Output the (X, Y) coordinate of the center of the cell containing the given text.  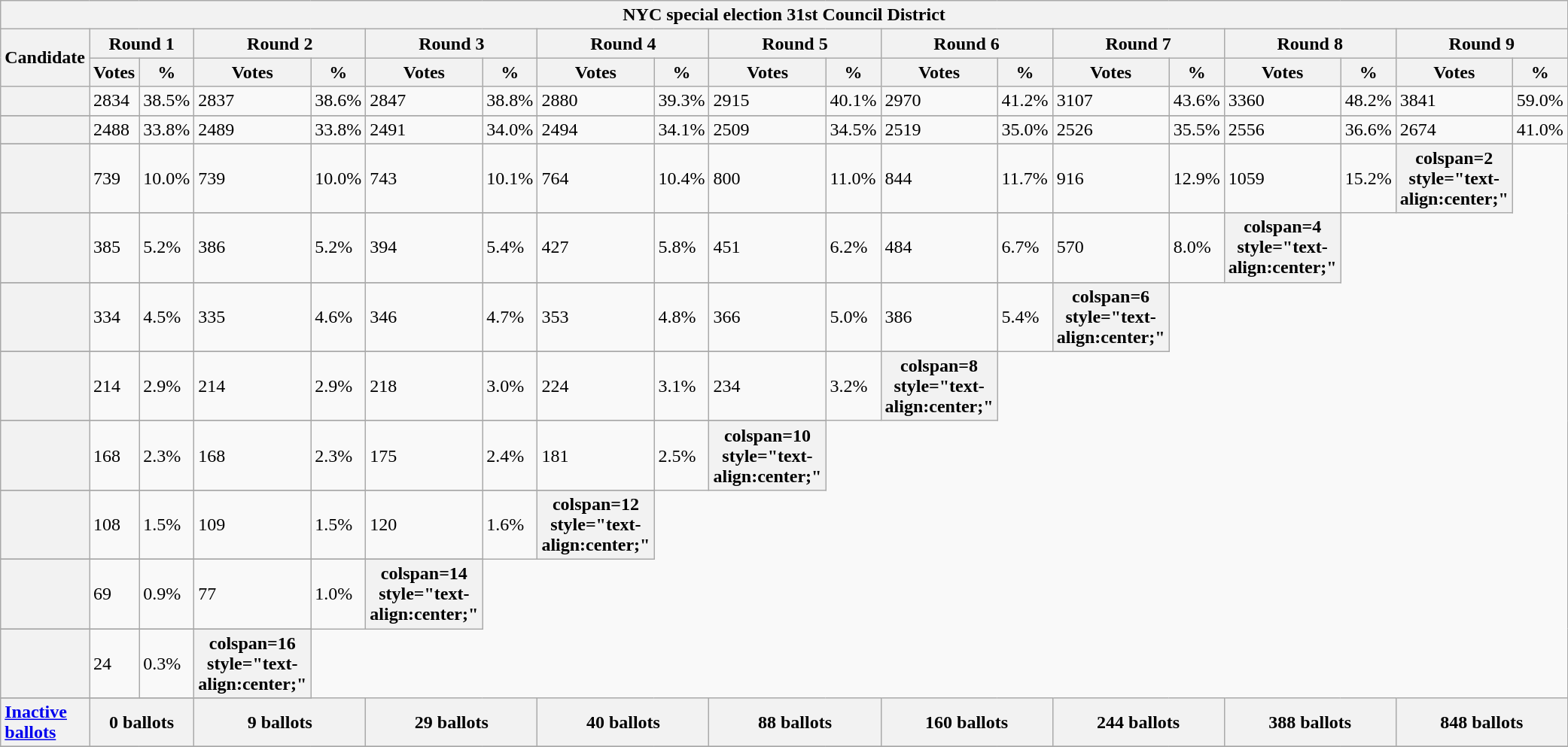
353 (596, 317)
451 (768, 247)
colspan=10 style="text-align:center;" (768, 455)
1059 (1283, 178)
2837 (253, 101)
743 (425, 178)
colspan=14 style="text-align:center;" (425, 594)
10.1% (510, 178)
77 (253, 594)
2834 (114, 101)
Round 4 (623, 44)
346 (425, 317)
0 ballots (142, 722)
35.5% (1197, 129)
Round 1 (142, 44)
11.0% (854, 178)
34.1% (682, 129)
234 (768, 386)
2509 (768, 129)
2674 (1454, 129)
43.6% (1197, 101)
35.0% (1025, 129)
366 (768, 317)
108 (114, 524)
388 ballots (1310, 722)
29 ballots (452, 722)
2880 (596, 101)
Round 3 (452, 44)
427 (596, 247)
4.8% (682, 317)
Round 8 (1310, 44)
4.6% (339, 317)
2494 (596, 129)
38.6% (339, 101)
764 (596, 178)
2491 (425, 129)
570 (1111, 247)
2915 (768, 101)
800 (768, 178)
24 (114, 663)
175 (425, 455)
5.0% (854, 317)
15.2% (1369, 178)
2526 (1111, 129)
NYC special election 31st Council District (784, 15)
12.9% (1197, 178)
9 ballots (280, 722)
2556 (1283, 129)
4.7% (510, 317)
34.0% (510, 129)
160 ballots (967, 722)
8.0% (1197, 247)
38.5% (167, 101)
colspan=16 style="text-align:center;" (253, 663)
2519 (939, 129)
2970 (939, 101)
69 (114, 594)
colspan=8 style="text-align:center;" (939, 386)
Round 9 (1481, 44)
41.0% (1540, 129)
394 (425, 247)
2847 (425, 101)
181 (596, 455)
Round 5 (795, 44)
10.4% (682, 178)
3360 (1283, 101)
Round 7 (1138, 44)
colspan=12 style="text-align:center;" (596, 524)
334 (114, 317)
38.8% (510, 101)
844 (939, 178)
2.4% (510, 455)
Inactive ballots (45, 722)
3.0% (510, 386)
848 ballots (1481, 722)
244 ballots (1138, 722)
484 (939, 247)
11.7% (1025, 178)
40 ballots (623, 722)
5.8% (682, 247)
6.2% (854, 247)
224 (596, 386)
39.3% (682, 101)
120 (425, 524)
4.5% (167, 317)
40.1% (854, 101)
Round 2 (280, 44)
34.5% (854, 129)
59.0% (1540, 101)
2.5% (682, 455)
colspan=2 style="text-align:center;" (1454, 178)
335 (253, 317)
916 (1111, 178)
6.7% (1025, 247)
colspan=4 style="text-align:center;" (1283, 247)
385 (114, 247)
1.0% (339, 594)
2488 (114, 129)
Candidate (45, 58)
218 (425, 386)
3.1% (682, 386)
Round 6 (967, 44)
36.6% (1369, 129)
88 ballots (795, 722)
0.3% (167, 663)
41.2% (1025, 101)
0.9% (167, 594)
3841 (1454, 101)
1.6% (510, 524)
3.2% (854, 386)
48.2% (1369, 101)
109 (253, 524)
3107 (1111, 101)
2489 (253, 129)
colspan=6 style="text-align:center;" (1111, 317)
